Capture the cell that displays the provided text and extract its (X, Y) central coordinate. 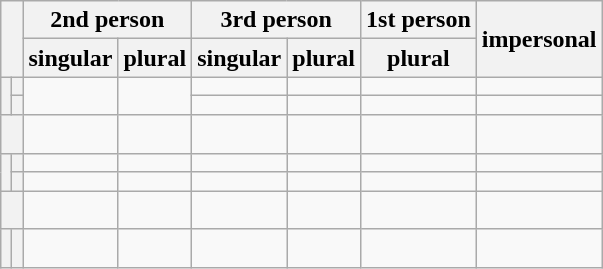
3rd person (276, 20)
impersonal (539, 39)
2nd person (108, 20)
1st person (419, 20)
